Extract the [x, y] coordinate from the center of the cell holding the provided text.  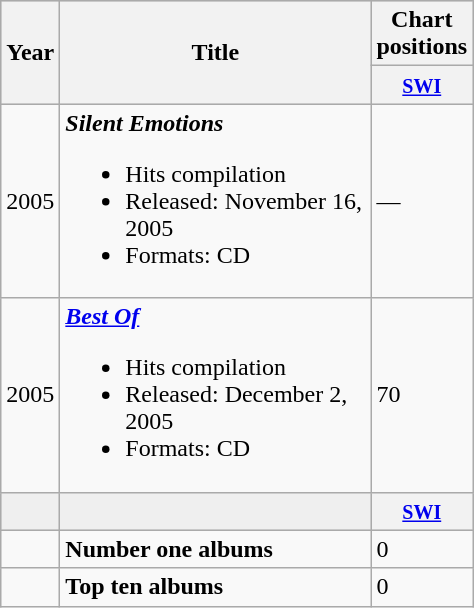
Number one albums [216, 549]
Best OfHits compilationReleased: December 2, 2005Formats: CD [216, 395]
Title [216, 52]
Top ten albums [216, 587]
Year [30, 52]
Silent EmotionsHits compilationReleased: November 16, 2005Formats: CD [216, 201]
Chart positions [422, 34]
70 [422, 395]
— [422, 201]
